Capture the cell that displays the provided text and extract its [X, Y] central coordinate. 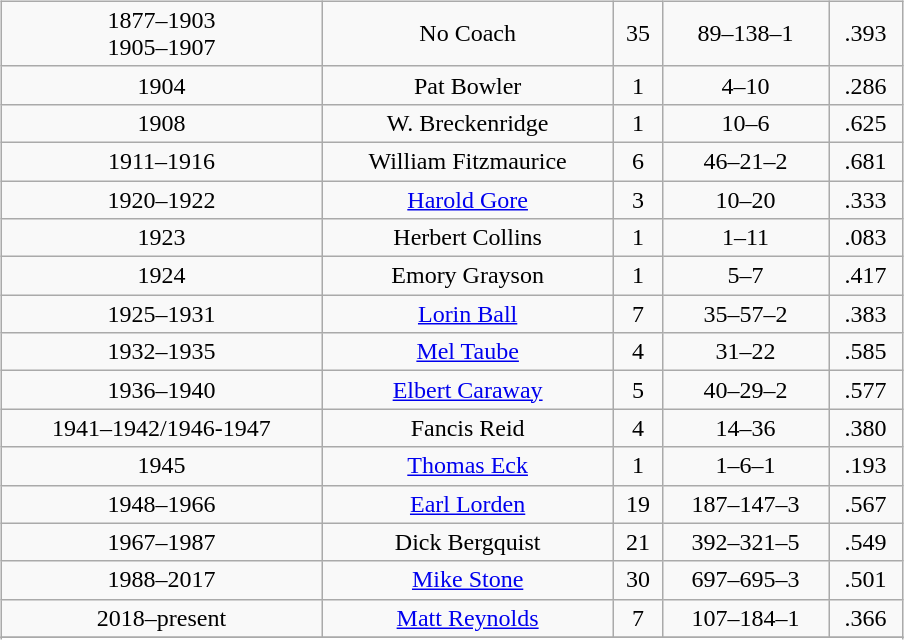
10–6 [746, 123]
1920–1922 [161, 199]
107–184–1 [746, 618]
Mike Stone [468, 580]
1911–1916 [161, 161]
Herbert Collins [468, 238]
3 [638, 199]
1941–1942/1946-1947 [161, 428]
1936–1940 [161, 390]
21 [638, 542]
35–57–2 [746, 314]
5 [638, 390]
1–6–1 [746, 466]
.625 [866, 123]
Elbert Caraway [468, 390]
.380 [866, 428]
.366 [866, 618]
.083 [866, 238]
1945 [161, 466]
1904 [161, 85]
.333 [866, 199]
Emory Grayson [468, 276]
1908 [161, 123]
19 [638, 504]
.383 [866, 314]
No Coach [468, 34]
10–20 [746, 199]
.681 [866, 161]
William Fitzmaurice [468, 161]
.585 [866, 352]
Mel Taube [468, 352]
.501 [866, 580]
.193 [866, 466]
.567 [866, 504]
30 [638, 580]
1948–1966 [161, 504]
1924 [161, 276]
1923 [161, 238]
W. Breckenridge [468, 123]
.286 [866, 85]
Lorin Ball [468, 314]
187–147–3 [746, 504]
14–36 [746, 428]
.393 [866, 34]
31–22 [746, 352]
40–29–2 [746, 390]
35 [638, 34]
392–321–5 [746, 542]
Matt Reynolds [468, 618]
2018–present [161, 618]
1932–1935 [161, 352]
Dick Bergquist [468, 542]
Harold Gore [468, 199]
Thomas Eck [468, 466]
4–10 [746, 85]
5–7 [746, 276]
46–21–2 [746, 161]
.417 [866, 276]
1967–1987 [161, 542]
6 [638, 161]
Fancis Reid [468, 428]
1877–19031905–1907 [161, 34]
.549 [866, 542]
1–11 [746, 238]
.577 [866, 390]
1925–1931 [161, 314]
697–695–3 [746, 580]
Pat Bowler [468, 85]
Earl Lorden [468, 504]
89–138–1 [746, 34]
1988–2017 [161, 580]
